Provide the [x, y] coordinate of the cell's center where the given text is located.  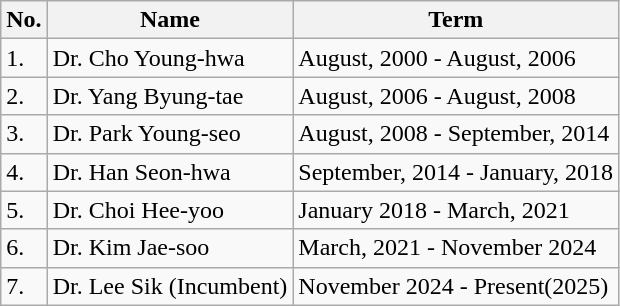
Dr. Choi Hee-yoo [170, 210]
5. [24, 210]
March, 2021 - November 2024 [456, 248]
September, 2014 - January, 2018 [456, 172]
Dr. Park Young-seo [170, 134]
August, 2000 - August, 2006 [456, 58]
6. [24, 248]
January 2018 - March, 2021 [456, 210]
No. [24, 20]
Dr. Kim Jae-soo [170, 248]
Dr. Han Seon-hwa [170, 172]
August, 2008 - September, 2014 [456, 134]
3. [24, 134]
Dr. Yang Byung-tae [170, 96]
Dr. Lee Sik (Incumbent) [170, 286]
Term [456, 20]
Dr. Cho Young-hwa [170, 58]
7. [24, 286]
2. [24, 96]
4. [24, 172]
November 2024 - Present(2025) [456, 286]
1. [24, 58]
August, 2006 - August, 2008 [456, 96]
Name [170, 20]
